Determine the (x, y) coordinate at the center of the cell enclosing the given text.  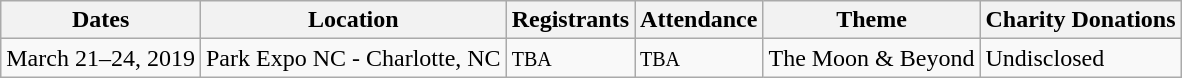
Attendance (699, 20)
Theme (872, 20)
The Moon & Beyond (872, 58)
Park Expo NC - Charlotte, NC (353, 58)
Undisclosed (1080, 58)
March 21–24, 2019 (101, 58)
Dates (101, 20)
Location (353, 20)
Registrants (570, 20)
Charity Donations (1080, 20)
